Provide the (X, Y) coordinate of the cell's center where the given text is located.  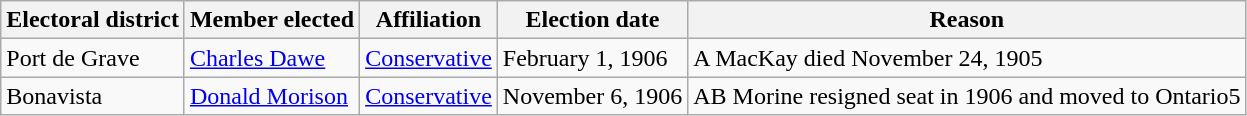
Charles Dawe (272, 58)
Reason (967, 20)
Port de Grave (93, 58)
A MacKay died November 24, 1905 (967, 58)
February 1, 1906 (592, 58)
Election date (592, 20)
Member elected (272, 20)
Donald Morison (272, 96)
AB Morine resigned seat in 1906 and moved to Ontario5 (967, 96)
Affiliation (429, 20)
Electoral district (93, 20)
Bonavista (93, 96)
November 6, 1906 (592, 96)
